Identify which cell holds the provided text, then report its [x, y] central coordinate. 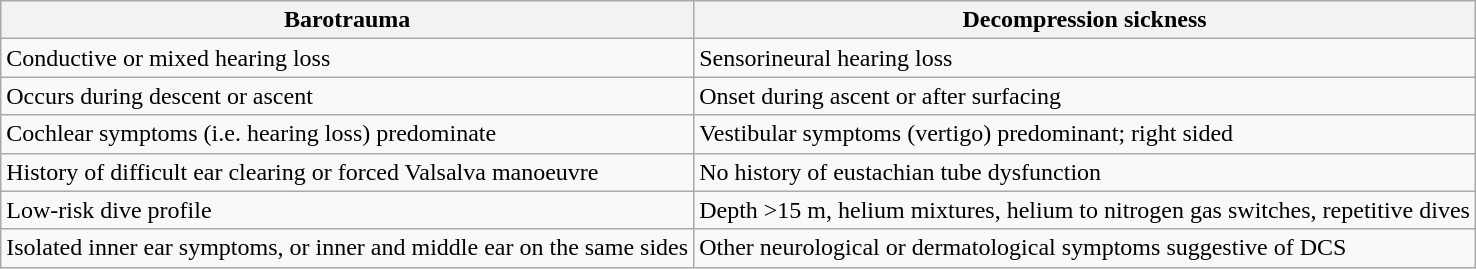
Cochlear symptoms (i.e. hearing loss) predominate [348, 134]
Depth >15 m, helium mixtures, helium to nitrogen gas switches, repetitive dives [1085, 210]
Sensorineural hearing loss [1085, 58]
Conductive or mixed hearing loss [348, 58]
No history of eustachian tube dysfunction [1085, 172]
Vestibular symptoms (vertigo) predominant; right sided [1085, 134]
Isolated inner ear symptoms, or inner and middle ear on the same sides [348, 248]
Decompression sickness [1085, 20]
Onset during ascent or after surfacing [1085, 96]
Barotrauma [348, 20]
Occurs during descent or ascent [348, 96]
Other neurological or dermatological symptoms suggestive of DCS [1085, 248]
Low-risk dive profile [348, 210]
History of difficult ear clearing or forced Valsalva manoeuvre [348, 172]
